Identify which cell holds the provided text, then report its (X, Y) central coordinate. 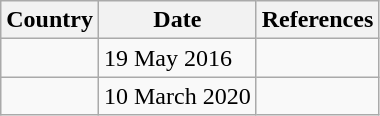
10 March 2020 (177, 96)
Country (50, 20)
19 May 2016 (177, 58)
References (318, 20)
Date (177, 20)
